Scan for the cell matching the given text and deliver its (x, y) coordinate at center. 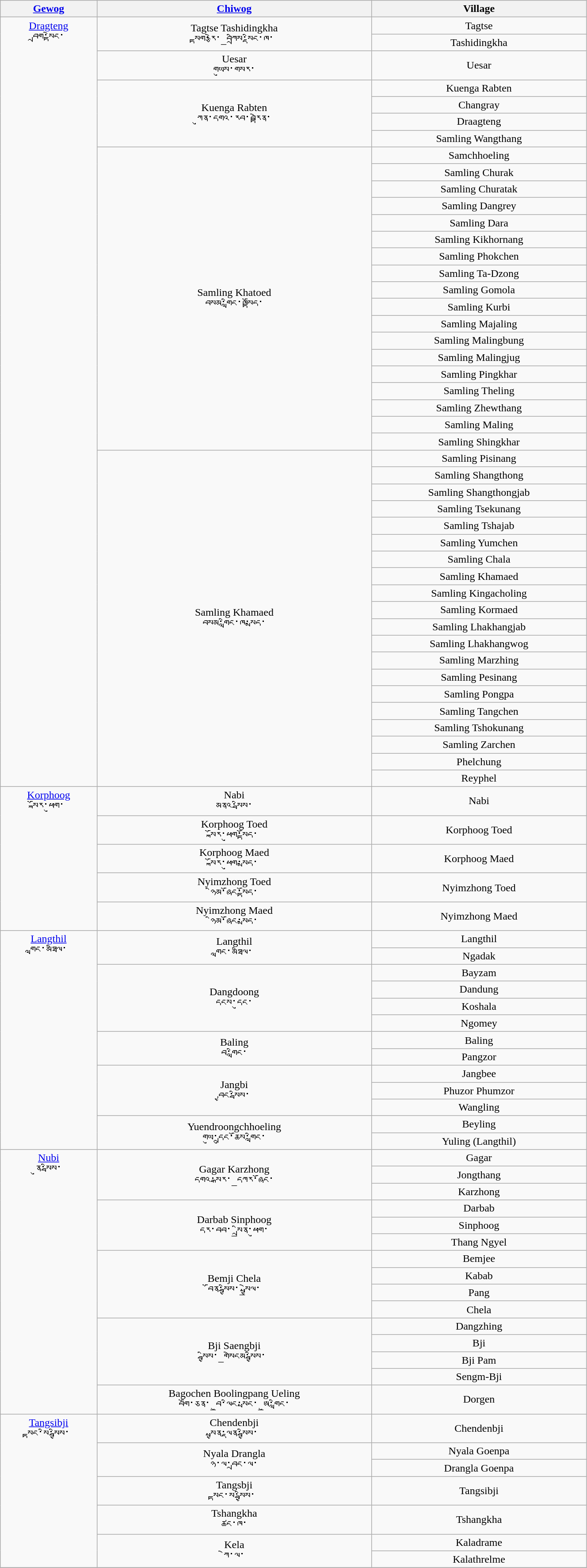
Nubiནུ་སྦིས་ (49, 1282)
Thang Ngyel (479, 1242)
Samling Khamaed (479, 576)
Samling Gomola (479, 290)
Kalathrelme (479, 1559)
Village (479, 9)
Samling Lhakhangjab (479, 627)
Tangsibjiསྟང་སི་སྦྱིས་ (49, 1491)
Draagteng (479, 122)
Nyimzhong Toedཉིམ་ཞོང་སྟོད་ (234, 887)
Tangsibji (479, 1491)
Bemjee (479, 1259)
Korphoog Maed (479, 859)
Dandung (479, 989)
Changray (479, 105)
Samling Churatak (479, 189)
Bji Saengbjiསྦྱིས་_གསེངམ་སྦྱིས་ (234, 1351)
Dragtengབྲག་སྟེང་ (49, 402)
Phuzor Phumzor (479, 1090)
Nabi (479, 801)
Pangzor (479, 1057)
Samling Maling (479, 425)
Samling Lhakhangwog (479, 644)
Dangdoongདངས་དུང་ (234, 998)
Samling Tangchen (479, 711)
Tagtse Tashidingkhaསྟག་རྩེ་_བཀྲིས་སྡིང་ཁ་ (234, 34)
Jongthang (479, 1175)
Dorgen (479, 1399)
Samling Dara (479, 222)
Drangla Goenpa (479, 1468)
Kabab (479, 1276)
Samchhoeling (479, 155)
Pang (479, 1292)
Wangling (479, 1108)
Gagar (479, 1158)
Dangzhing (479, 1326)
Samling Kingacholing (479, 593)
Bji Pam (479, 1360)
Nyimzhong Maed (479, 916)
Phelchung (479, 761)
Samling Kikhornang (479, 240)
Samling Malingjug (479, 357)
Koshala (479, 1006)
Samling Shangthongjab (479, 492)
Tshangkhaཚང་ཁ་ (234, 1520)
Yuling (Langthil) (479, 1141)
Karzhong (479, 1192)
Kuenga Rabtenཀུན་དགའ་རབ་བརྟེན་ (234, 113)
Tangsbjiསྟང་ས་སྦྱིས་ (234, 1491)
Tagtse (479, 26)
Samling Pesinang (479, 677)
Sengm-Bji (479, 1377)
Korphoogསྐོར་ཕུག་ (49, 859)
Bji (479, 1343)
Samling Pingkhar (479, 374)
Samling Tshokunang (479, 728)
Yuendroongchhoelingགཡུ་དྲུང་ཆོས་གླིང་ (234, 1133)
Samling Khamaedབསམ་གླིང་ཁ་སྨད་ (234, 618)
Samling Wangthang (479, 138)
Samling Shingkhar (479, 441)
Chela (479, 1309)
Nyimzhong Maedཉིམ་ཞོང་སྨད་ (234, 916)
Gewog (49, 9)
Samling Shangthong (479, 475)
Chiwog (234, 9)
Gagar Karzhongདགའ་སྒར་_དཀར་ཞོང་ (234, 1175)
Samling Marzhing (479, 660)
Darbab (479, 1208)
Samling Zarchen (479, 744)
Langthil (479, 939)
Samling Tshajab (479, 526)
Samling Khatoedབསམ་གླིང་ཁསྟོད་ (234, 298)
Ngadak (479, 956)
Uesarགཡུས་གསར་ (234, 65)
Chendenbjiསྤྱན་ལྡན་སྦྱིས་ (234, 1429)
Kaladrame (479, 1542)
Korphoog Toedསྐོར་ཕུག་སྟོད་ (234, 830)
Nyimzhong Toed (479, 887)
Reyphel (479, 778)
Samling Tsekunang (479, 509)
Darbab Sinphoogདར་བབ་_སྲིན་ཕུག་ (234, 1225)
Korphoog Maedསྐོར་ཕུག་སྨད་ (234, 859)
Nyala Goenpa (479, 1451)
Sinphoog (479, 1225)
Samling Kurbi (479, 307)
Tashidingkha (479, 42)
Samling Ta-Dzong (479, 273)
Balingབ་གླིང་ (234, 1048)
Samling Pongpa (479, 694)
Nyala Dranglaཉ་ལ་བྲང་ལ་ (234, 1460)
Korphoog Toed (479, 830)
Bagochen Boolingpang Uelingབགོ་ཅན་_བུ་ལིང་སྤང་_ཨུ་གླིང་ (234, 1399)
Samling Phokchen (479, 257)
Samling Zhewthang (479, 408)
Samling Theling (479, 391)
Beyling (479, 1124)
Jangbee (479, 1073)
Baling (479, 1040)
Samling Malingbung (479, 341)
Samling Dangrey (479, 206)
Jangbiབྱང་སྦིས་ (234, 1090)
Chendenbji (479, 1429)
Ngomey (479, 1023)
Kuenga Rabten (479, 88)
Uesar (479, 65)
Bayzam (479, 973)
Tshangkha (479, 1520)
Samling Majaling (479, 324)
Samling Kormaed (479, 610)
Samling Chala (479, 560)
Samling Pisinang (479, 458)
Kelaཀེ་ལ་ (234, 1551)
Samling Yumchen (479, 543)
Nabiམནའ་སྦིས་ (234, 801)
Samling Churak (479, 172)
Bemji Chelaབོན་སྦྱིས་_སྤྱེལ་ (234, 1284)
